Detect which cell encompasses the target text, then output its [x, y] center coordinate. 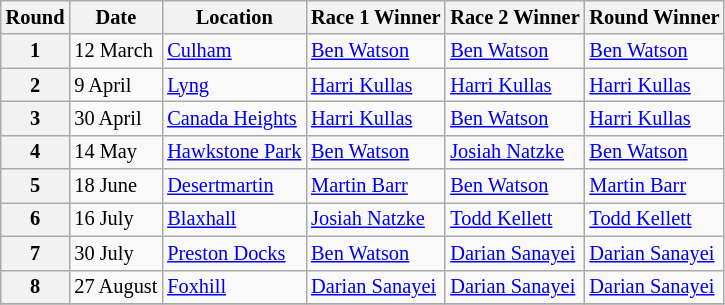
Round [36, 17]
Canada Heights [234, 118]
30 July [116, 253]
Hawkstone Park [234, 152]
Race 2 Winner [514, 17]
8 [36, 287]
Location [234, 17]
2 [36, 85]
6 [36, 219]
Culham [234, 51]
Foxhill [234, 287]
5 [36, 186]
27 August [116, 287]
Round Winner [655, 17]
9 April [116, 85]
30 April [116, 118]
16 July [116, 219]
Desertmartin [234, 186]
4 [36, 152]
Date [116, 17]
Preston Docks [234, 253]
Lyng [234, 85]
1 [36, 51]
14 May [116, 152]
Blaxhall [234, 219]
3 [36, 118]
Race 1 Winner [376, 17]
12 March [116, 51]
7 [36, 253]
18 June [116, 186]
